Determine the [x, y] coordinate at the center of the cell enclosing the given text.  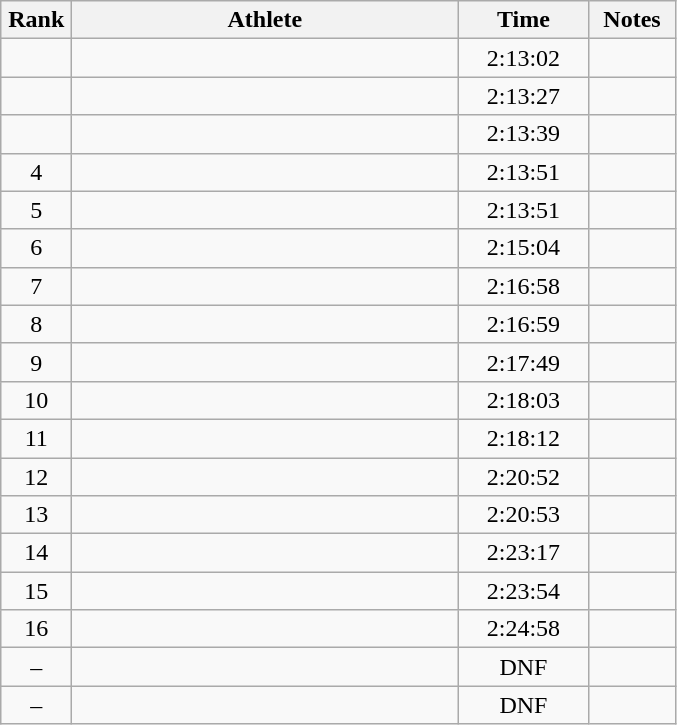
2:17:49 [524, 362]
2:15:04 [524, 248]
13 [36, 515]
Time [524, 20]
2:18:03 [524, 400]
9 [36, 362]
Athlete [265, 20]
7 [36, 286]
2:18:12 [524, 438]
10 [36, 400]
2:13:02 [524, 58]
15 [36, 591]
12 [36, 477]
2:24:58 [524, 629]
11 [36, 438]
Notes [632, 20]
2:16:58 [524, 286]
2:23:54 [524, 591]
2:23:17 [524, 553]
2:20:53 [524, 515]
4 [36, 172]
2:20:52 [524, 477]
2:13:27 [524, 96]
6 [36, 248]
14 [36, 553]
2:13:39 [524, 134]
8 [36, 324]
5 [36, 210]
16 [36, 629]
Rank [36, 20]
2:16:59 [524, 324]
